Capture the cell that displays the provided text and extract its (X, Y) central coordinate. 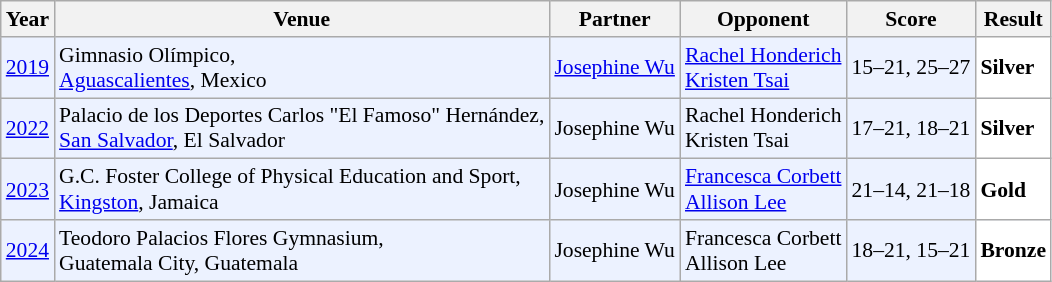
2024 (28, 250)
Venue (302, 19)
21–14, 21–18 (912, 190)
Gimnasio Olímpico,Aguascalientes, Mexico (302, 68)
2022 (28, 128)
Score (912, 19)
Palacio de los Deportes Carlos "El Famoso" Hernández,San Salvador, El Salvador (302, 128)
Opponent (764, 19)
2023 (28, 190)
G.C. Foster College of Physical Education and Sport,Kingston, Jamaica (302, 190)
Partner (614, 19)
Year (28, 19)
17–21, 18–21 (912, 128)
Bronze (1013, 250)
18–21, 15–21 (912, 250)
15–21, 25–27 (912, 68)
Teodoro Palacios Flores Gymnasium,Guatemala City, Guatemala (302, 250)
Gold (1013, 190)
Result (1013, 19)
2019 (28, 68)
